Identify which cell holds the provided text, then report its (X, Y) central coordinate. 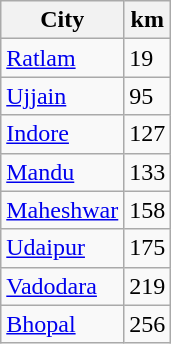
19 (148, 58)
City (62, 20)
175 (148, 248)
Maheshwar (62, 210)
158 (148, 210)
km (148, 20)
219 (148, 286)
Ujjain (62, 96)
127 (148, 134)
Vadodara (62, 286)
256 (148, 324)
95 (148, 96)
Bhopal (62, 324)
Udaipur (62, 248)
133 (148, 172)
Indore (62, 134)
Ratlam (62, 58)
Mandu (62, 172)
